Detect which cell encompasses the target text, then output its (x, y) center coordinate. 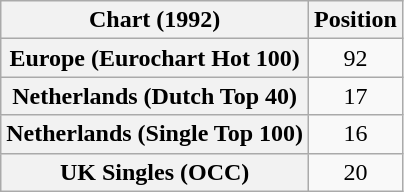
17 (356, 96)
Chart (1992) (155, 20)
Netherlands (Single Top 100) (155, 134)
Europe (Eurochart Hot 100) (155, 58)
92 (356, 58)
16 (356, 134)
Position (356, 20)
UK Singles (OCC) (155, 172)
Netherlands (Dutch Top 40) (155, 96)
20 (356, 172)
